Scan for the cell matching the given text and deliver its (X, Y) coordinate at center. 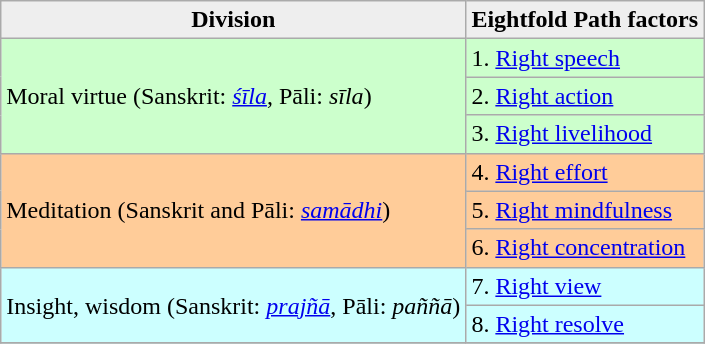
6. Right concentration (585, 248)
Eightfold Path factors (585, 20)
5. Right mindfulness (585, 210)
4. Right effort (585, 172)
Moral virtue (Sanskrit: śīla, Pāli: sīla) (234, 96)
1. Right speech (585, 58)
2. Right action (585, 96)
8. Right resolve (585, 324)
3. Right livelihood (585, 134)
Insight, wisdom (Sanskrit: prajñā, Pāli: paññā) (234, 305)
Meditation (Sanskrit and Pāli: samādhi) (234, 210)
7. Right view (585, 286)
Division (234, 20)
